Extract the (x, y) coordinate from the center of the cell holding the provided text.  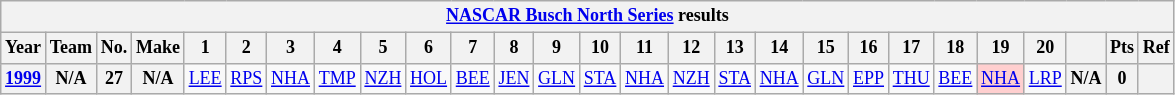
8 (514, 48)
RPS (246, 78)
Make (158, 48)
Team (70, 48)
27 (114, 78)
20 (1045, 48)
19 (1001, 48)
LEE (205, 78)
THU (911, 78)
16 (869, 48)
NASCAR Busch North Series results (588, 16)
JEN (514, 78)
4 (337, 48)
5 (383, 48)
1999 (24, 78)
9 (557, 48)
1 (205, 48)
17 (911, 48)
13 (734, 48)
HOL (429, 78)
14 (779, 48)
15 (826, 48)
7 (472, 48)
11 (645, 48)
18 (956, 48)
Ref (1156, 48)
TMP (337, 78)
Year (24, 48)
Pts (1122, 48)
6 (429, 48)
2 (246, 48)
12 (691, 48)
3 (291, 48)
10 (600, 48)
LRP (1045, 78)
0 (1122, 78)
No. (114, 48)
EPP (869, 78)
